Determine the (x, y) coordinate at the center of the cell enclosing the given text.  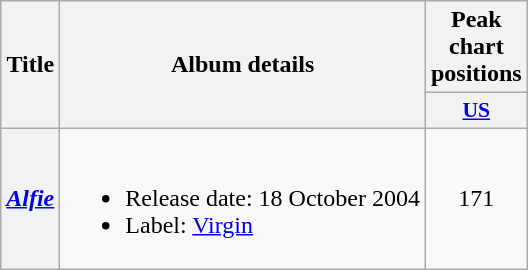
Album details (243, 65)
171 (476, 198)
Peak chart positions (476, 47)
Title (30, 65)
Release date: 18 October 2004Label: Virgin (243, 198)
US (476, 111)
Alfie (30, 198)
